Capture the cell that displays the provided text and extract its (X, Y) central coordinate. 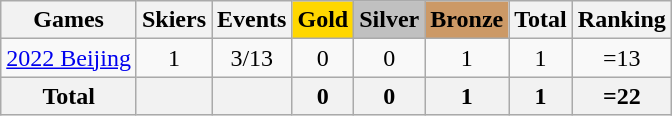
3/13 (252, 58)
Gold (323, 20)
=22 (622, 96)
=13 (622, 58)
Games (69, 20)
Silver (390, 20)
Bronze (467, 20)
Skiers (174, 20)
2022 Beijing (69, 58)
Events (252, 20)
Ranking (622, 20)
